Identify which cell holds the provided text, then report its (X, Y) central coordinate. 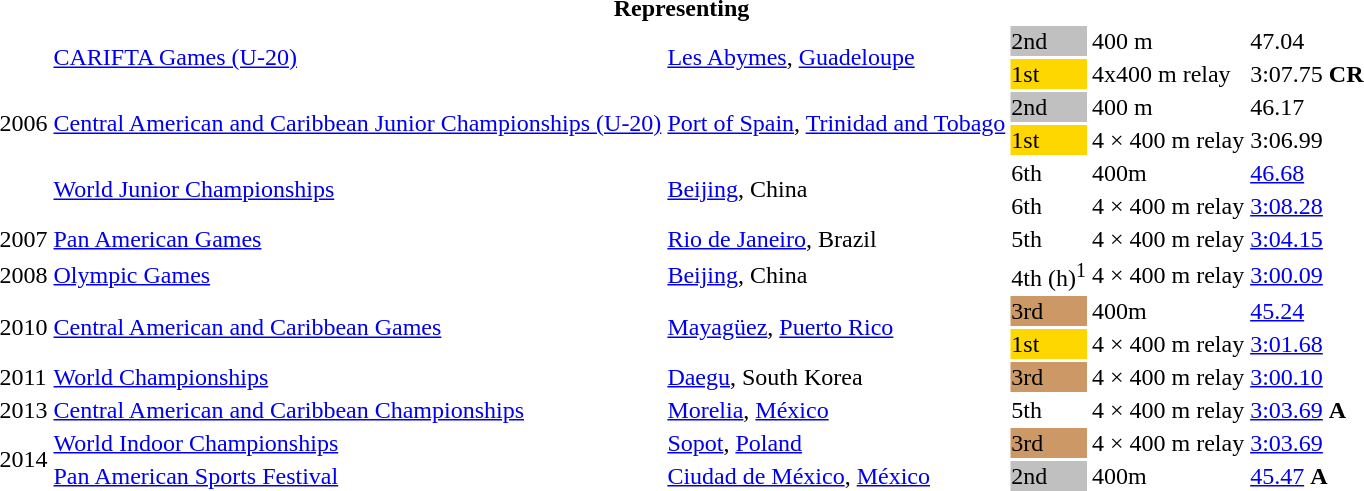
Sopot, Poland (836, 443)
Rio de Janeiro, Brazil (836, 239)
Pan American Sports Festival (358, 476)
World Indoor Championships (358, 443)
World Junior Championships (358, 190)
Daegu, South Korea (836, 377)
Morelia, México (836, 410)
Central American and Caribbean Championships (358, 410)
4th (h)1 (1049, 275)
4x400 m relay (1168, 74)
Ciudad de México, México (836, 476)
Central American and Caribbean Junior Championships (U-20) (358, 124)
Port of Spain, Trinidad and Tobago (836, 124)
Les Abymes, Guadeloupe (836, 58)
CARIFTA Games (U-20) (358, 58)
Olympic Games (358, 275)
Pan American Games (358, 239)
Central American and Caribbean Games (358, 328)
Mayagüez, Puerto Rico (836, 328)
World Championships (358, 377)
